Provide the (x, y) coordinate of the cell's center where the given text is located.  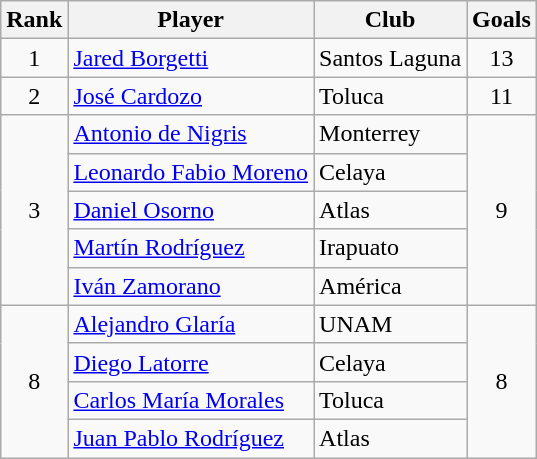
13 (502, 58)
1 (34, 58)
3 (34, 210)
Carlos María Morales (191, 400)
Martín Rodríguez (191, 248)
Leonardo Fabio Moreno (191, 172)
Santos Laguna (390, 58)
Antonio de Nigris (191, 134)
2 (34, 96)
Rank (34, 20)
9 (502, 210)
Monterrey (390, 134)
Irapuato (390, 248)
Iván Zamorano (191, 286)
11 (502, 96)
Club (390, 20)
Diego Latorre (191, 362)
Daniel Osorno (191, 210)
América (390, 286)
Goals (502, 20)
UNAM (390, 324)
Jared Borgetti (191, 58)
Player (191, 20)
José Cardozo (191, 96)
Alejandro Glaría (191, 324)
Juan Pablo Rodríguez (191, 438)
